Locate the cell with the specified text and output its (X, Y) center coordinate. 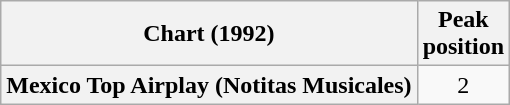
Peakposition (463, 34)
2 (463, 85)
Mexico Top Airplay (Notitas Musicales) (209, 85)
Chart (1992) (209, 34)
